From the cell containing the given text, extract its center point as [x, y] coordinate. 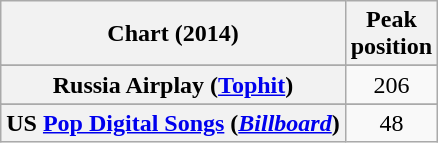
206 [391, 85]
Chart (2014) [173, 34]
US Pop Digital Songs (Billboard) [173, 123]
Peakposition [391, 34]
48 [391, 123]
Russia Airplay (Tophit) [173, 85]
